Search for the cell housing the specified text and yield its (x, y) center coordinate. 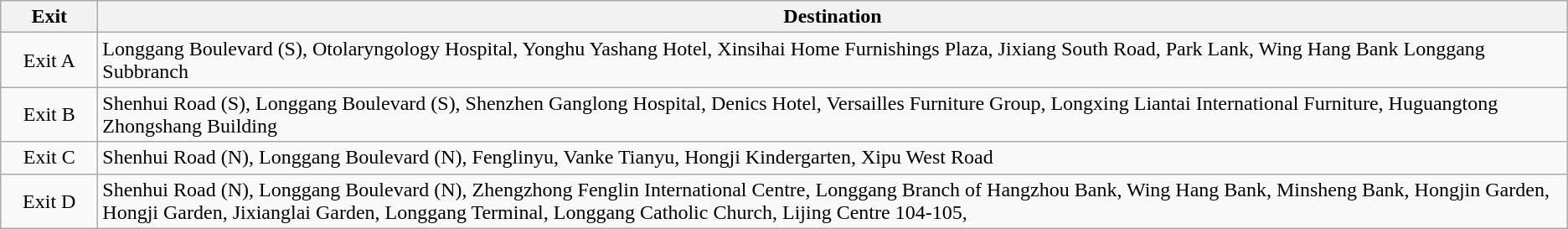
Exit A (49, 60)
Exit (49, 17)
Shenhui Road (N), Longgang Boulevard (N), Fenglinyu, Vanke Tianyu, Hongji Kindergarten, Xipu West Road (833, 158)
Exit D (49, 201)
Exit C (49, 158)
Exit B (49, 114)
Destination (833, 17)
